Extract the (X, Y) coordinate from the center of the cell holding the provided text.  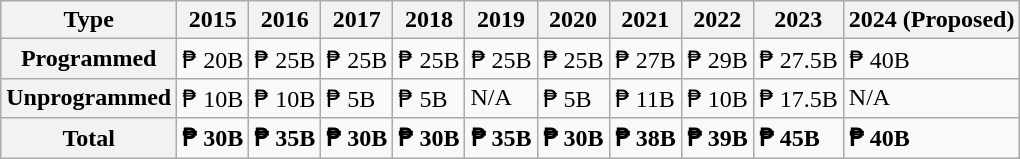
2017 (357, 20)
2019 (501, 20)
₱ 29B (717, 59)
Type (89, 20)
2016 (285, 20)
₱ 45B (798, 138)
Unprogrammed (89, 98)
2020 (573, 20)
Total (89, 138)
₱ 17.5B (798, 98)
₱ 39B (717, 138)
₱ 27B (645, 59)
₱ 20B (213, 59)
2024 (Proposed) (932, 20)
2022 (717, 20)
2021 (645, 20)
₱ 27.5B (798, 59)
Programmed (89, 59)
₱ 38B (645, 138)
₱ 11B (645, 98)
2018 (429, 20)
2015 (213, 20)
2023 (798, 20)
